Return the (X, Y) coordinate for the center point of the cell that contains the specified text.  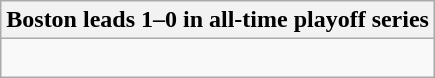
Boston leads 1–0 in all-time playoff series (218, 20)
